From the cell containing the given text, extract its center point as (x, y) coordinate. 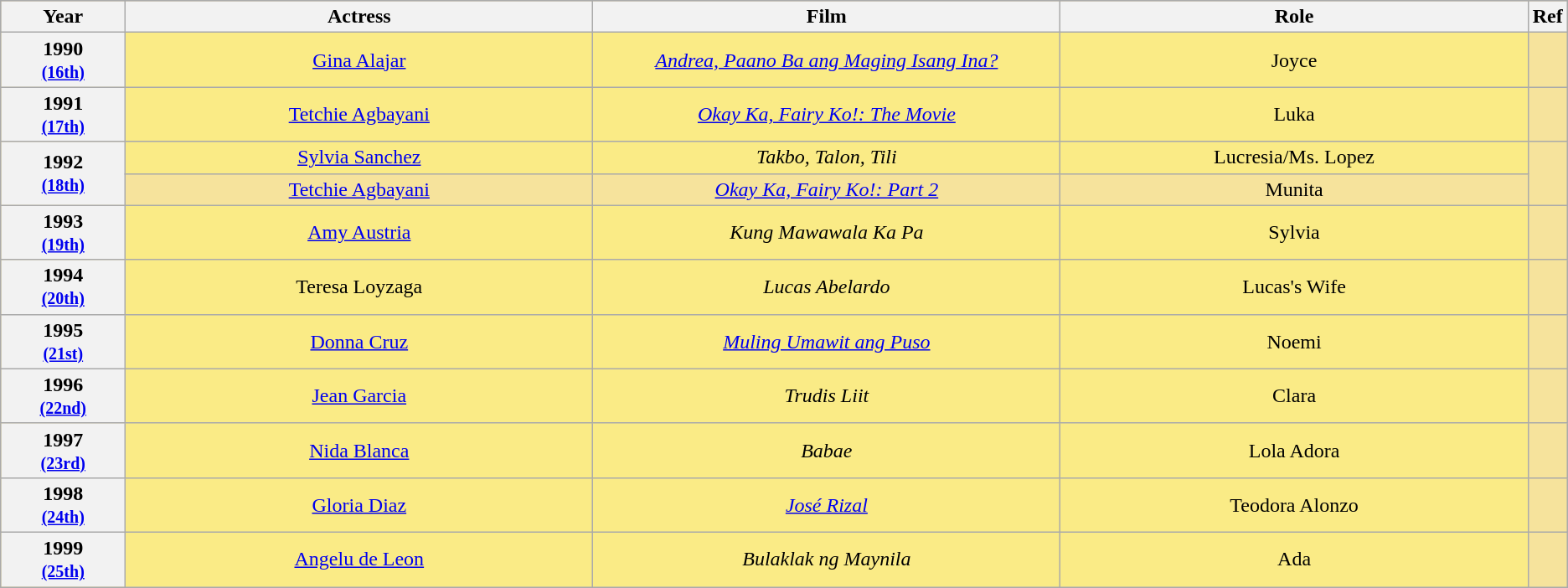
Amy Austria (359, 233)
Babae (827, 451)
Muling Umawit ang Puso (827, 342)
Andrea, Paano Ba ang Maging Isang Ina? (827, 60)
Lola Adora (1294, 451)
Lucresia/Ms. Lopez (1294, 157)
1990 (16th) (64, 60)
Gloria Diaz (359, 504)
Sylvia (1294, 233)
Munita (1294, 189)
Takbo, Talon, Tili (827, 157)
José Rizal (827, 504)
Angelu de Leon (359, 560)
Ref (1548, 17)
Teodora Alonzo (1294, 504)
Joyce (1294, 60)
1996 (22nd) (64, 395)
Ada (1294, 560)
Gina Alajar (359, 60)
Donna Cruz (359, 342)
Noemi (1294, 342)
1994 (20th) (64, 286)
1993 (19th) (64, 233)
Okay Ka, Fairy Ko!: The Movie (827, 114)
1997 (23rd) (64, 451)
Actress (359, 17)
Lucas's Wife (1294, 286)
Role (1294, 17)
Nida Blanca (359, 451)
Trudis Liit (827, 395)
Jean Garcia (359, 395)
Bulaklak ng Maynila (827, 560)
Film (827, 17)
1991 (17th) (64, 114)
Teresa Loyzaga (359, 286)
Year (64, 17)
Lucas Abelardo (827, 286)
1999 (25th) (64, 560)
Sylvia Sanchez (359, 157)
Clara (1294, 395)
1992 (18th) (64, 173)
1998 (24th) (64, 504)
Okay Ka, Fairy Ko!: Part 2 (827, 189)
Kung Mawawala Ka Pa (827, 233)
Luka (1294, 114)
1995 (21st) (64, 342)
